For the text-containing cell, return its midpoint in (X, Y) coordinate format. 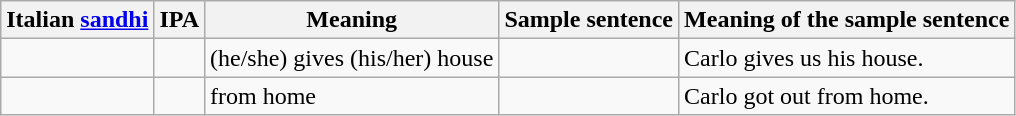
from home (352, 96)
Carlo got out from home. (847, 96)
Sample sentence (589, 20)
IPA (180, 20)
Italian sandhi (78, 20)
Meaning (352, 20)
(he/she) gives (his/her) house (352, 58)
Meaning of the sample sentence (847, 20)
Carlo gives us his house. (847, 58)
